Return the (X, Y) coordinate for the center point of the cell that contains the specified text.  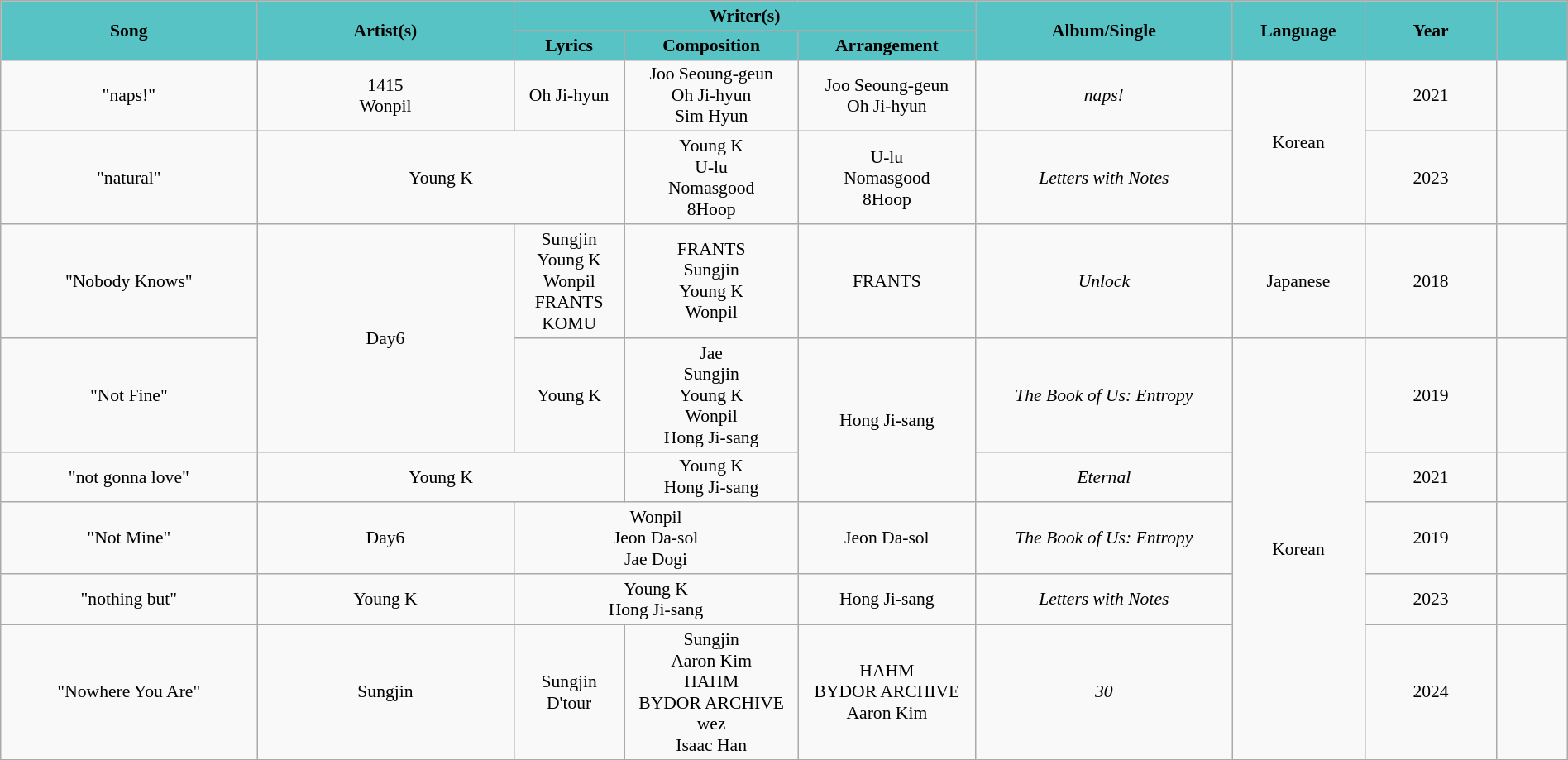
"naps!" (129, 96)
"Nobody Knows" (129, 281)
FRANTSSungjinYoung KWonpil (711, 281)
2018 (1431, 281)
Composition (711, 45)
"nothing but" (129, 599)
Young KU-luNomasgood8Hoop (711, 178)
Joo Seoung-geunOh Ji-hyun (887, 96)
SungjinAaron KimHAHMBYDOR ARCHIVEwezIsaac Han (711, 691)
Oh Ji-hyun (569, 96)
Japanese (1298, 281)
Jeon Da-sol (887, 538)
U-luNomasgood8Hoop (887, 178)
WonpilJeon Da-solJae Dogi (656, 538)
SungjinD'tour (569, 691)
Song (129, 30)
Lyrics (569, 45)
Unlock (1104, 281)
"Nowhere You Are" (129, 691)
Joo Seoung-geunOh Ji-hyunSim Hyun (711, 96)
30 (1104, 691)
Album/Single (1104, 30)
"not gonna love" (129, 476)
HAHMBYDOR ARCHIVEAaron Kim (887, 691)
"natural" (129, 178)
SungjinYoung KWonpilFRANTSKOMU (569, 281)
Artist(s) (385, 30)
1415Wonpil (385, 96)
FRANTS (887, 281)
"Not Fine" (129, 394)
Language (1298, 30)
2024 (1431, 691)
Sungjin (385, 691)
Writer(s) (744, 16)
"Not Mine" (129, 538)
JaeSungjinYoung KWonpilHong Ji-sang (711, 394)
Arrangement (887, 45)
Year (1431, 30)
naps! (1104, 96)
Eternal (1104, 476)
